Pinpoint the cell where the given text exists, returning its [x, y] midpoint coordinate. 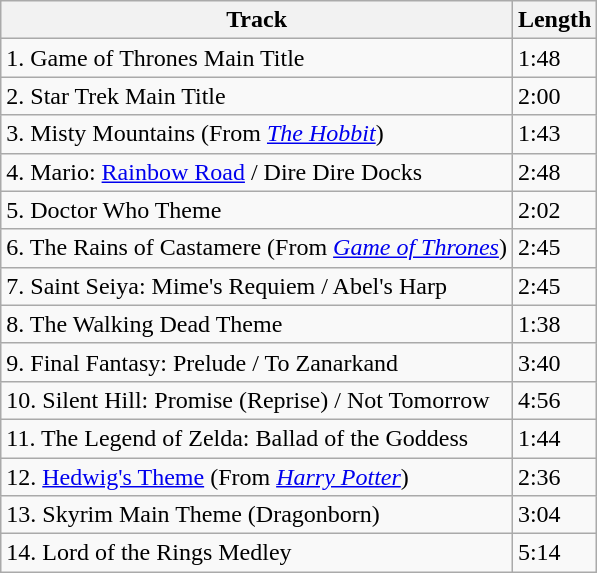
1:43 [554, 134]
12. Hedwig's Theme (From Harry Potter) [257, 477]
11. The Legend of Zelda: Ballad of the Goddess [257, 438]
8. The Walking Dead Theme [257, 324]
2:00 [554, 96]
5:14 [554, 553]
4. Mario: Rainbow Road / Dire Dire Docks [257, 172]
2:48 [554, 172]
1. Game of Thrones Main Title [257, 58]
14. Lord of the Rings Medley [257, 553]
5. Doctor Who Theme [257, 210]
6. The Rains of Castamere (From Game of Thrones) [257, 248]
2. Star Trek Main Title [257, 96]
3. Misty Mountains (From The Hobbit) [257, 134]
1:38 [554, 324]
13. Skyrim Main Theme (Dragonborn) [257, 515]
7. Saint Seiya: Mime's Requiem / Abel's Harp [257, 286]
2:02 [554, 210]
3:40 [554, 362]
1:48 [554, 58]
2:36 [554, 477]
4:56 [554, 400]
Track [257, 20]
9. Final Fantasy: Prelude / To Zanarkand [257, 362]
Length [554, 20]
3:04 [554, 515]
1:44 [554, 438]
10. Silent Hill: Promise (Reprise) / Not Tomorrow [257, 400]
